Search for the cell housing the specified text and yield its (x, y) center coordinate. 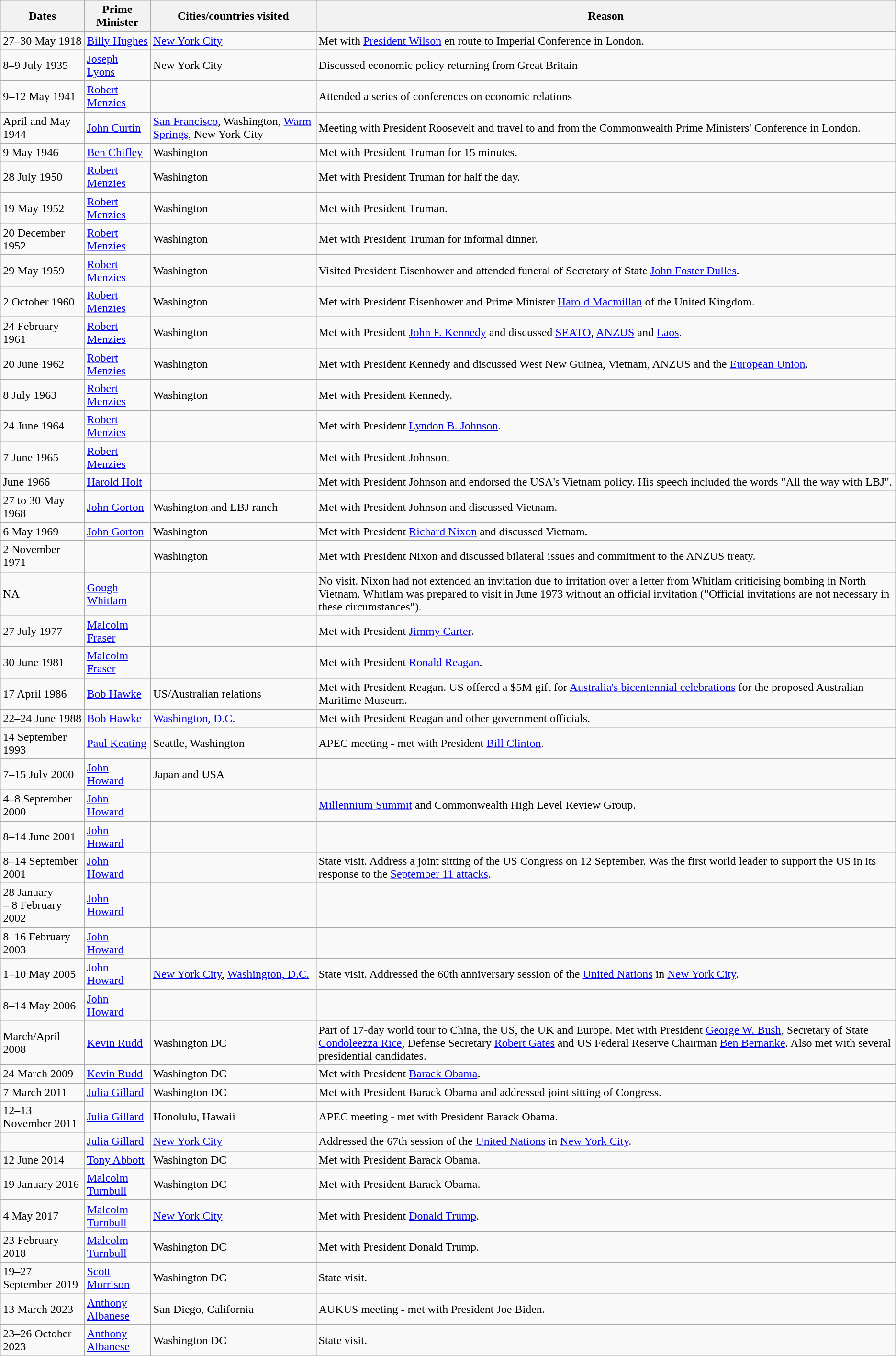
New York City, Washington, D.C. (233, 974)
8–14 June 2001 (42, 836)
APEC meeting - met with President Bill Clinton. (606, 743)
Attended a series of conferences on economic relations (606, 97)
24 February 1961 (42, 332)
Ben Chifley (117, 152)
9–12 May 1941 (42, 97)
Met with President Reagan. US offered a $5M gift for Australia's bicentennial celebrations for the proposed Australian Maritime Museum. (606, 693)
Met with President Johnson and endorsed the USA's Vietnam policy. His speech included the words "All the way with LBJ". (606, 482)
Joseph Lyons (117, 65)
Honolulu, Hawaii (233, 1117)
7–15 July 2000 (42, 774)
Washington and LBJ ranch (233, 507)
Cities/countries visited (233, 16)
Met with President Johnson. (606, 458)
28 January – 8 February 2002 (42, 905)
Met with President Wilson en route to Imperial Conference in London. (606, 41)
Met with President Jimmy Carter. (606, 631)
7 June 1965 (42, 458)
27 to 30 May 1968 (42, 507)
Met with President Ronald Reagan. (606, 663)
Seattle, Washington (233, 743)
Discussed economic policy returning from Great Britain (606, 65)
23–26 October 2023 (42, 1341)
8–16 February 2003 (42, 943)
June 1966 (42, 482)
Met with President Truman for half the day. (606, 177)
APEC meeting - met with President Barack Obama. (606, 1117)
Met with President John F. Kennedy and discussed SEATO, ANZUS and Laos. (606, 332)
8–9 July 1935 (42, 65)
Scott Morrison (117, 1277)
8–14 May 2006 (42, 1006)
Meeting with President Roosevelt and travel to and from the Commonwealth Prime Ministers' Conference in London. (606, 127)
6 May 1969 (42, 531)
Harold Holt (117, 482)
30 June 1981 (42, 663)
Dates (42, 16)
NA (42, 594)
Met with President Kennedy and discussed West New Guinea, Vietnam, ANZUS and the European Union. (606, 364)
8 July 1963 (42, 395)
Paul Keating (117, 743)
13 March 2023 (42, 1309)
27–30 May 1918 (42, 41)
Met with President Truman for 15 minutes. (606, 152)
Prime Minister (117, 16)
Millennium Summit and Commonwealth High Level Review Group. (606, 805)
Billy Hughes (117, 41)
27 July 1977 (42, 631)
19 May 1952 (42, 208)
Reason (606, 16)
Met with President Johnson and discussed Vietnam. (606, 507)
Addressed the 67th session of the United Nations in New York City. (606, 1141)
Tony Abbott (117, 1160)
Visited President Eisenhower and attended funeral of Secretary of State John Foster Dulles. (606, 270)
4–8 September 2000 (42, 805)
Gough Whitlam (117, 594)
San Diego, California (233, 1309)
Met with President Reagan and other government officials. (606, 718)
AUKUS meeting - met with President Joe Biden. (606, 1309)
20 December 1952 (42, 239)
1–10 May 2005 (42, 974)
7 March 2011 (42, 1092)
12–13 November 2011 (42, 1117)
20 June 1962 (42, 364)
19 January 2016 (42, 1185)
8–14 September 2001 (42, 868)
24 June 1964 (42, 426)
Met with President Lyndon B. Johnson. (606, 426)
22–24 June 1988 (42, 718)
17 April 1986 (42, 693)
12 June 2014 (42, 1160)
23 February 2018 (42, 1247)
Met with President Kennedy. (606, 395)
28 July 1950 (42, 177)
9 May 1946 (42, 152)
Met with President Truman. (606, 208)
Met with President Nixon and discussed bilateral issues and commitment to the ANZUS treaty. (606, 556)
29 May 1959 (42, 270)
2 November 1971 (42, 556)
Met with President Richard Nixon and discussed Vietnam. (606, 531)
March/April 2008 (42, 1043)
4 May 2017 (42, 1215)
Met with President Barack Obama and addressed joint sitting of Congress. (606, 1092)
San Francisco, Washington, Warm Springs, New York City (233, 127)
Japan and USA (233, 774)
John Curtin (117, 127)
Met with President Eisenhower and Prime Minister Harold Macmillan of the United Kingdom. (606, 302)
14 September 1993 (42, 743)
24 March 2009 (42, 1074)
19–27 September 2019 (42, 1277)
Met with President Truman for informal dinner. (606, 239)
April and May 1944 (42, 127)
Washington, D.C. (233, 718)
State visit. Addressed the 60th anniversary session of the United Nations in New York City. (606, 974)
2 October 1960 (42, 302)
US/Australian relations (233, 693)
